Capture the cell that displays the provided text and extract its (x, y) central coordinate. 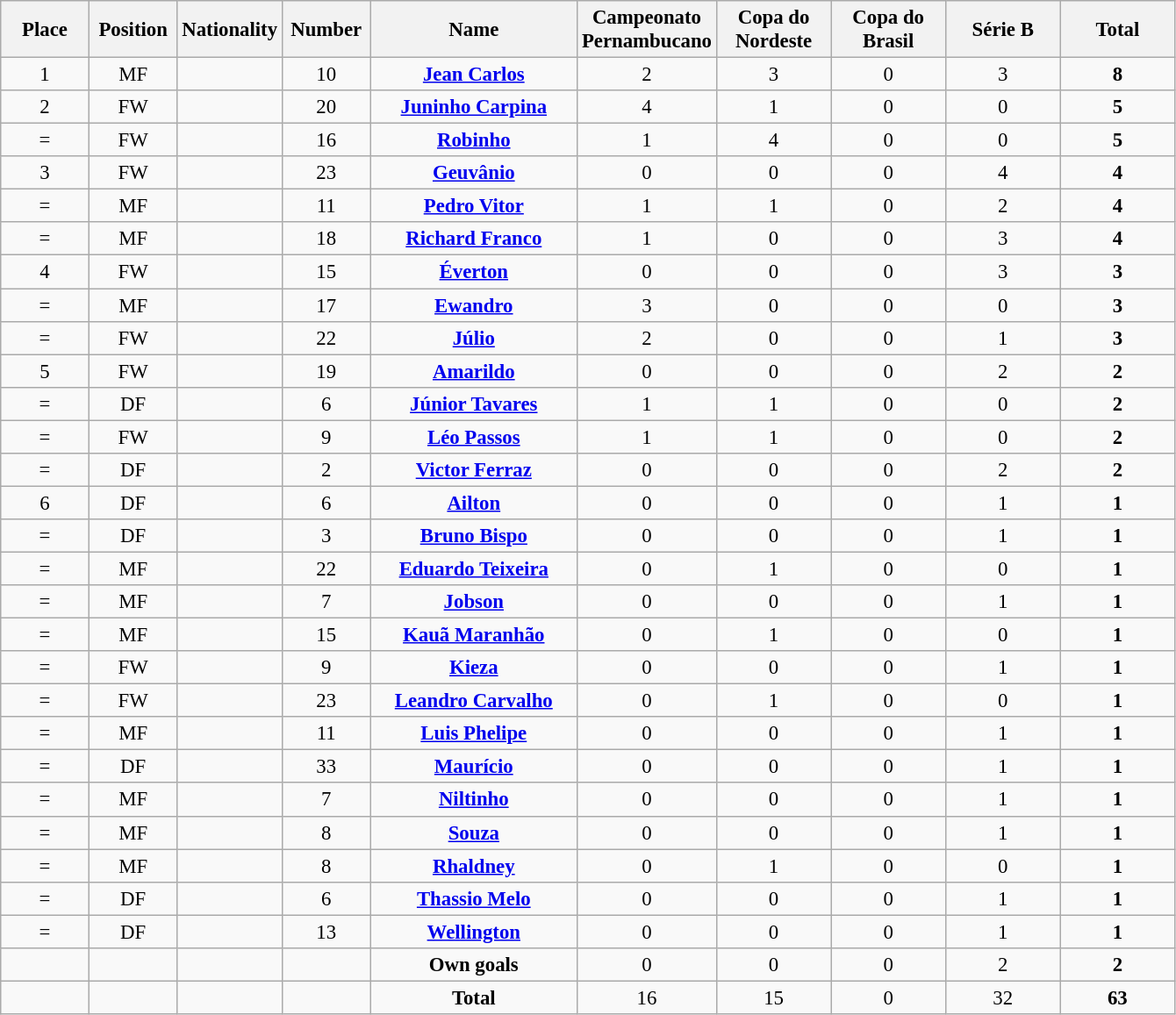
Pedro Vitor (474, 206)
Júnior Tavares (474, 404)
Leandro Carvalho (474, 701)
Kieza (474, 668)
Name (474, 30)
Copa do Brasil (888, 30)
20 (326, 107)
Ewandro (474, 305)
Souza (474, 833)
Kauã Maranhão (474, 635)
13 (326, 932)
Geuvânio (474, 173)
Own goals (474, 965)
Jobson (474, 602)
Place (46, 30)
Wellington (474, 932)
Éverton (474, 272)
Position (133, 30)
Juninho Carpina (474, 107)
Campeonato Pernambucano (648, 30)
Júlio (474, 338)
Luis Phelipe (474, 733)
Léo Passos (474, 437)
Thassio Melo (474, 898)
Jean Carlos (474, 75)
Amarildo (474, 371)
19 (326, 371)
Robinho (474, 140)
Richard Franco (474, 239)
Eduardo Teixeira (474, 568)
Rhaldney (474, 866)
Victor Ferraz (474, 470)
10 (326, 75)
Maurício (474, 767)
Niltinho (474, 800)
Nationality (230, 30)
32 (1002, 997)
Bruno Bispo (474, 536)
Number (326, 30)
33 (326, 767)
Copa do Nordeste (774, 30)
Série B (1002, 30)
17 (326, 305)
63 (1118, 997)
18 (326, 239)
Ailton (474, 503)
